Identify which cell holds the provided text, then report its (X, Y) central coordinate. 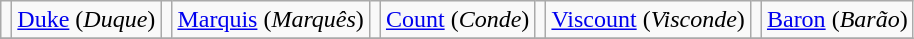
Count (Conde) (457, 20)
Baron (Barão) (837, 20)
Viscount (Visconde) (648, 20)
Duke (Duque) (86, 20)
Marquis (Marquês) (270, 20)
